Find where the given text appears and provide that cell's center as (X, Y) coordinate. 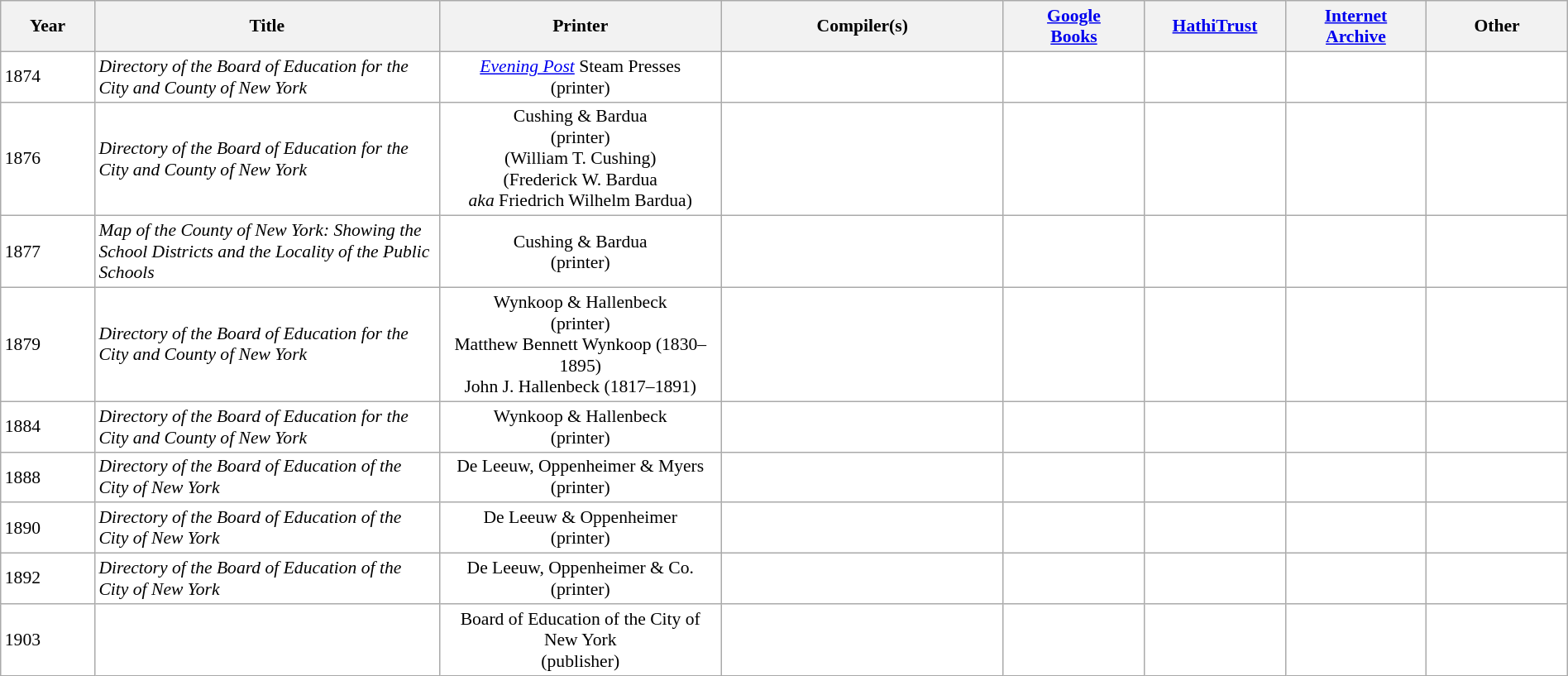
1877 (48, 252)
Evening Post Steam Presses(printer) (581, 76)
Cushing & Bardua(printer)(William T. Cushing)(Frederick W. Barduaaka Friedrich Wilhelm Bardua) (581, 159)
Title (266, 26)
HathiTrust (1215, 26)
1903 (48, 640)
Cushing & Bardua(printer) (581, 252)
1874 (48, 76)
Other (1497, 26)
InternetArchive (1355, 26)
Compiler(s) (862, 26)
1879 (48, 345)
1876 (48, 159)
Year (48, 26)
1888 (48, 477)
De Leeuw & Oppenheimer(printer) (581, 528)
GoogleBooks (1073, 26)
Printer (581, 26)
Map of the County of New York: Showing the School Districts and the Locality of the Public Schools (266, 252)
1890 (48, 528)
Wynkoop & Hallenbeck(printer) (581, 427)
Wynkoop & Hallenbeck(printer)Matthew Bennett Wynkoop (1830–1895)John J. Hallenbeck (1817–1891) (581, 345)
1884 (48, 427)
1892 (48, 579)
Board of Education of the City of New York(publisher) (581, 640)
De Leeuw, Oppenheimer & Co.(printer) (581, 579)
De Leeuw, Oppenheimer & Myers(printer) (581, 477)
